Provide the (x, y) coordinate of the cell's center where the given text is located.  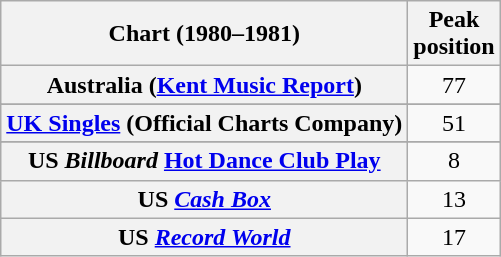
Peakposition (454, 34)
UK Singles (Official Charts Company) (204, 123)
US Billboard Hot Dance Club Play (204, 161)
77 (454, 85)
US Record World (204, 237)
Australia (Kent Music Report) (204, 85)
US Cash Box (204, 199)
13 (454, 199)
Chart (1980–1981) (204, 34)
51 (454, 123)
8 (454, 161)
17 (454, 237)
